Pinpoint the cell where the given text exists, returning its [X, Y] midpoint coordinate. 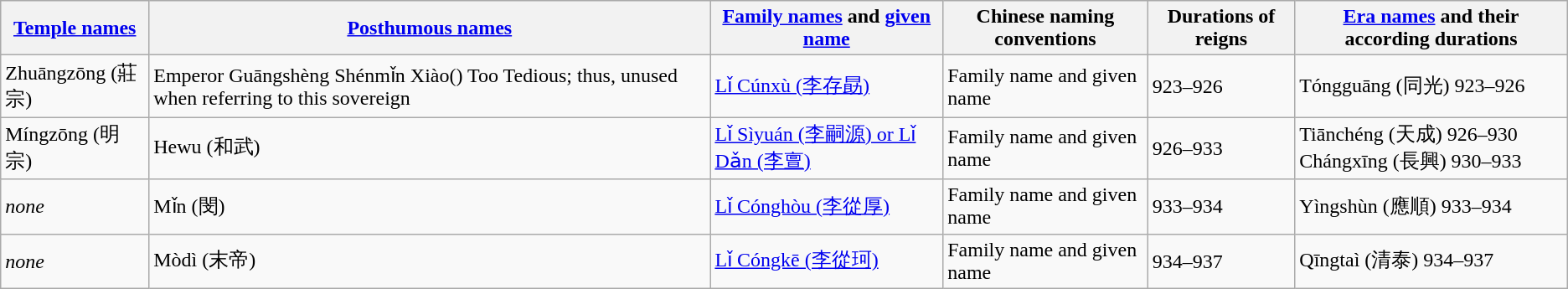
Zhuāngzōng (莊宗) [75, 86]
Mǐn (閔) [430, 206]
Temple names [75, 28]
Era names and their according durations [1431, 28]
Posthumous names [430, 28]
Lǐ Cúnxù (李存勗) [827, 86]
Tóngguāng (同光) 923–926 [1431, 86]
Lǐ Sìyuán (李嗣源) or Lǐ Dǎn (李亶) [827, 148]
Durations of reigns [1221, 28]
Chinese naming conventions [1045, 28]
Lǐ Cóngkē (李從珂) [827, 261]
Hewu (和武) [430, 148]
Lǐ Cónghòu (李從厚) [827, 206]
Tiānchéng (天成) 926–930 Chángxīng (長興) 930–933 [1431, 148]
Yìngshùn (應順) 933–934 [1431, 206]
934–937 [1221, 261]
926–933 [1221, 148]
Qīngtaì (清泰) 934–937 [1431, 261]
933–934 [1221, 206]
923–926 [1221, 86]
Mòdì (末帝) [430, 261]
Míngzōng (明宗) [75, 148]
Emperor Guāngshèng Shénmǐn Xiào() Too Tedious; thus, unused when referring to this sovereign [430, 86]
Family names and given name [827, 28]
